Find where the given text appears and provide that cell's center as (X, Y) coordinate. 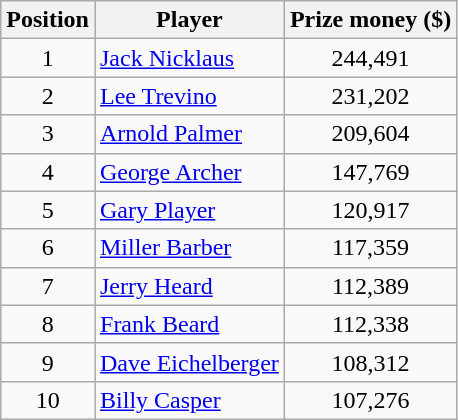
Prize money ($) (370, 20)
6 (48, 248)
7 (48, 286)
4 (48, 172)
Gary Player (189, 210)
Arnold Palmer (189, 134)
9 (48, 362)
147,769 (370, 172)
5 (48, 210)
1 (48, 58)
120,917 (370, 210)
112,338 (370, 324)
Miller Barber (189, 248)
107,276 (370, 400)
George Archer (189, 172)
Lee Trevino (189, 96)
8 (48, 324)
Jack Nicklaus (189, 58)
3 (48, 134)
Billy Casper (189, 400)
2 (48, 96)
Player (189, 20)
244,491 (370, 58)
117,359 (370, 248)
112,389 (370, 286)
Jerry Heard (189, 286)
Frank Beard (189, 324)
Position (48, 20)
231,202 (370, 96)
Dave Eichelberger (189, 362)
108,312 (370, 362)
10 (48, 400)
209,604 (370, 134)
